From the cell containing the given text, extract its center point as [x, y] coordinate. 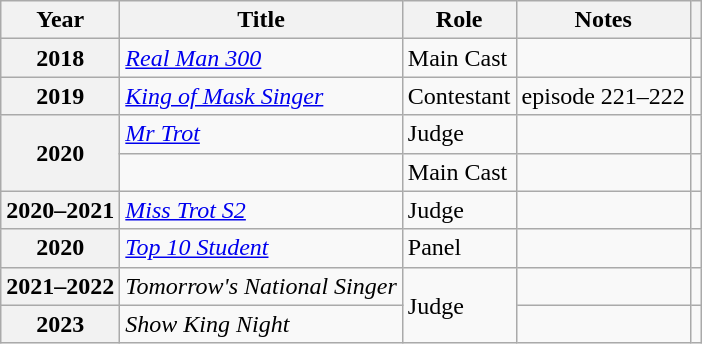
King of Mask Singer [261, 96]
Show King Night [261, 324]
2018 [60, 58]
2020–2021 [60, 210]
Real Man 300 [261, 58]
Panel [459, 248]
Notes [603, 20]
Tomorrow's National Singer [261, 286]
Title [261, 20]
Year [60, 20]
Role [459, 20]
episode 221–222 [603, 96]
Mr Trot [261, 134]
Contestant [459, 96]
2023 [60, 324]
2019 [60, 96]
Miss Trot S2 [261, 210]
2021–2022 [60, 286]
Top 10 Student [261, 248]
